Scan for the cell matching the given text and deliver its (x, y) coordinate at center. 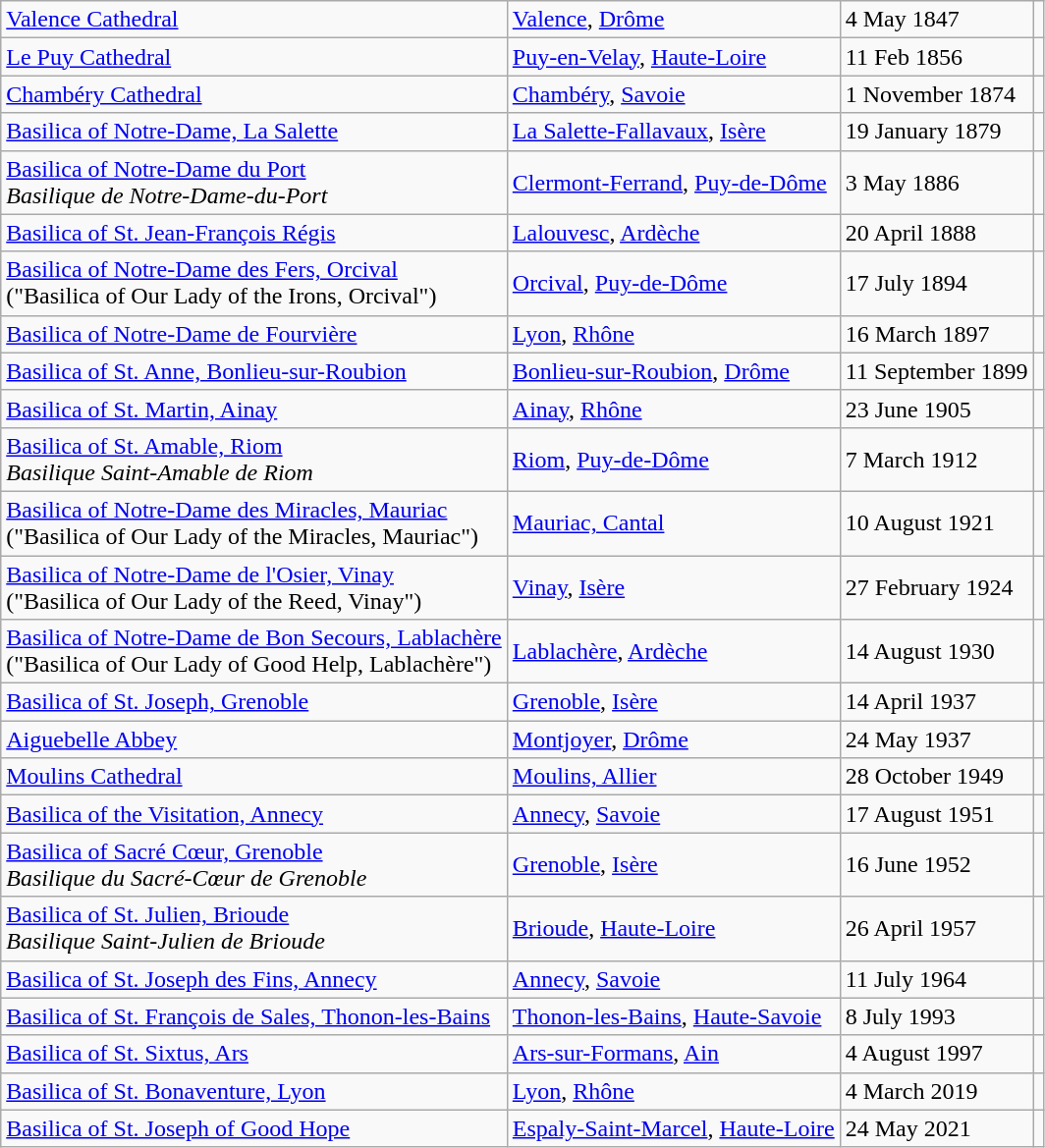
28 October 1949 (937, 777)
Basilica of Notre-Dame de l'Osier, Vinay("Basilica of Our Lady of the Reed, Vinay") (254, 587)
Basilica of Notre-Dame de Fourvière (254, 334)
7 March 1912 (937, 460)
Basilica of Notre-Dame des Miracles, Mauriac("Basilica of Our Lady of the Miracles, Mauriac") (254, 522)
Bonlieu-sur-Roubion, Drôme (674, 371)
Basilica of St. Sixtus, Ars (254, 1054)
1 November 1874 (937, 94)
27 February 1924 (937, 587)
Basilica of Notre-Dame du PortBasilique de Notre-Dame-du-Port (254, 183)
3 May 1886 (937, 183)
Basilica of St. Anne, Bonlieu-sur-Roubion (254, 371)
Aiguebelle Abbey (254, 739)
Puy-en-Velay, Haute-Loire (674, 57)
Basilica of St. Bonaventure, Lyon (254, 1091)
Brioude, Haute-Loire (674, 929)
20 April 1888 (937, 233)
23 June 1905 (937, 409)
Le Puy Cathedral (254, 57)
Vinay, Isère (674, 587)
Chambéry, Savoie (674, 94)
Espaly-Saint-Marcel, Haute-Loire (674, 1128)
16 March 1897 (937, 334)
11 July 1964 (937, 979)
14 August 1930 (937, 652)
11 September 1899 (937, 371)
Moulins, Allier (674, 777)
17 July 1894 (937, 283)
Valence Cathedral (254, 20)
Basilica of St. Julien, BrioudeBasilique Saint-Julien de Brioude (254, 929)
Basilica of St. Joseph, Grenoble (254, 702)
24 May 1937 (937, 739)
4 May 1847 (937, 20)
Basilica of Notre-Dame des Fers, Orcival("Basilica of Our Lady of the Irons, Orcival") (254, 283)
Basilica of Notre-Dame, La Salette (254, 132)
Clermont-Ferrand, Puy-de-Dôme (674, 183)
Basilica of the Visitation, Annecy (254, 814)
Basilica of St. Amable, RiomBasilique Saint-Amable de Riom (254, 460)
Ars-sur-Formans, Ain (674, 1054)
Basilica of St. Joseph of Good Hope (254, 1128)
Orcival, Puy-de-Dôme (674, 283)
26 April 1957 (937, 929)
Riom, Puy-de-Dôme (674, 460)
Basilica of Sacré Cœur, GrenobleBasilique du Sacré-Cœur de Grenoble (254, 864)
14 April 1937 (937, 702)
Lalouvesc, Ardèche (674, 233)
Montjoyer, Drôme (674, 739)
Chambéry Cathedral (254, 94)
Basilica of St. Jean-François Régis (254, 233)
Valence, Drôme (674, 20)
Basilica of Notre-Dame de Bon Secours, Lablachère("Basilica of Our Lady of Good Help, Lablachère") (254, 652)
Mauriac, Cantal (674, 522)
Basilica of St. Joseph des Fins, Annecy (254, 979)
24 May 2021 (937, 1128)
4 March 2019 (937, 1091)
Basilica of St. Martin, Ainay (254, 409)
Ainay, Rhône (674, 409)
16 June 1952 (937, 864)
19 January 1879 (937, 132)
4 August 1997 (937, 1054)
10 August 1921 (937, 522)
11 Feb 1856 (937, 57)
Moulins Cathedral (254, 777)
Thonon-les-Bains, Haute-Savoie (674, 1016)
Basilica of St. François de Sales, Thonon-les-Bains (254, 1016)
La Salette-Fallavaux, Isère (674, 132)
Lablachère, Ardèche (674, 652)
8 July 1993 (937, 1016)
17 August 1951 (937, 814)
